Find where the given text appears and provide that cell's center as [X, Y] coordinate. 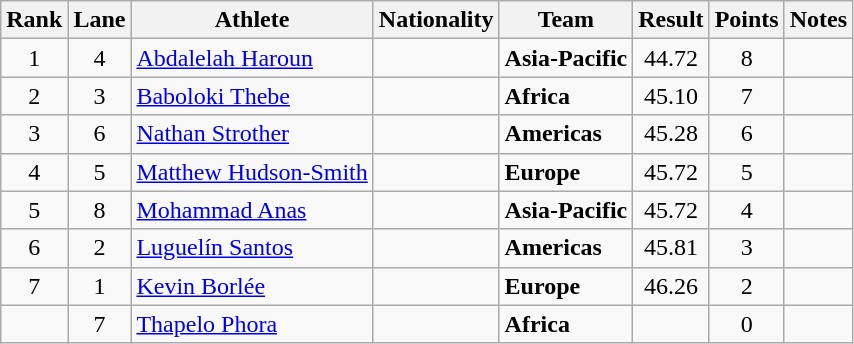
Lane [100, 20]
45.28 [671, 134]
Athlete [252, 20]
46.26 [671, 286]
Mohammad Anas [252, 210]
Result [671, 20]
Luguelín Santos [252, 248]
45.81 [671, 248]
Team [566, 20]
Baboloki Thebe [252, 96]
Matthew Hudson-Smith [252, 172]
Rank [34, 20]
Notes [818, 20]
45.10 [671, 96]
Points [746, 20]
Kevin Borlée [252, 286]
0 [746, 324]
Nathan Strother [252, 134]
44.72 [671, 58]
Nationality [436, 20]
Abdalelah Haroun [252, 58]
Thapelo Phora [252, 324]
